Provide the [X, Y] coordinate of the cell's center where the given text is located.  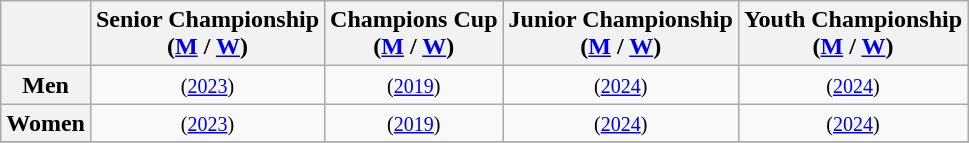
Champions Cup(M / W) [414, 34]
Junior Championship(M / W) [620, 34]
Youth Championship(M / W) [852, 34]
Women [46, 123]
Senior Championship(M / W) [207, 34]
Men [46, 85]
